Detect which cell encompasses the target text, then output its [X, Y] center coordinate. 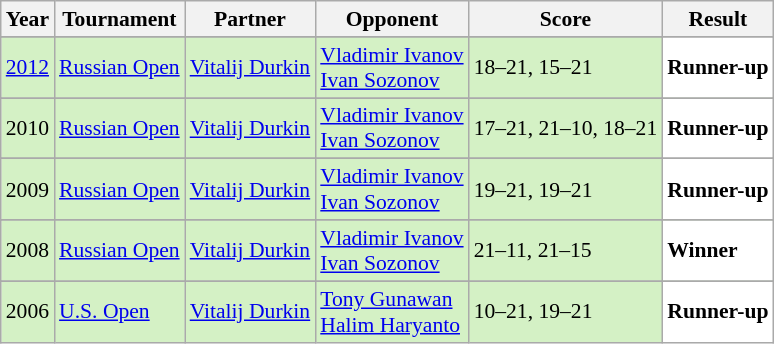
2012 [28, 68]
Partner [250, 19]
Tournament [120, 19]
19–21, 19–21 [566, 190]
U.S. Open [120, 312]
2008 [28, 250]
Score [566, 19]
Tony Gunawan Halim Haryanto [392, 312]
10–21, 19–21 [566, 312]
Year [28, 19]
Opponent [392, 19]
17–21, 21–10, 18–21 [566, 128]
21–11, 21–15 [566, 250]
Result [718, 19]
2009 [28, 190]
18–21, 15–21 [566, 68]
2006 [28, 312]
Winner [718, 250]
2010 [28, 128]
